Identify which cell holds the provided text, then report its (X, Y) central coordinate. 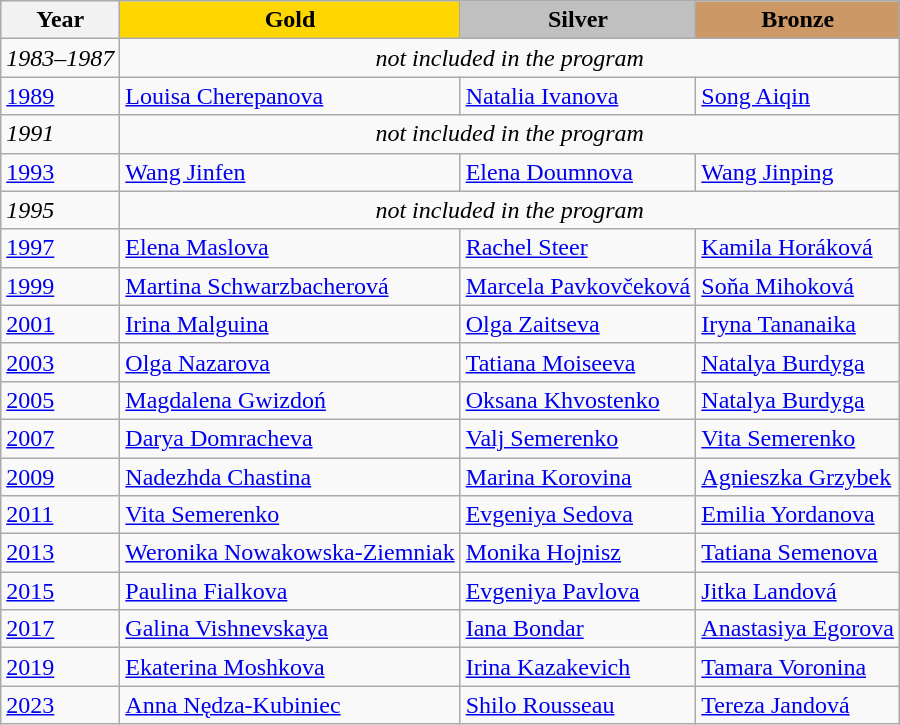
Tereza Jandová (798, 705)
Darya Domracheva (290, 438)
Agnieszka Grzybek (798, 477)
Olga Nazarova (290, 362)
Anastasiya Egorova (798, 629)
Irina Kazakevich (578, 667)
Wang Jinping (798, 172)
Weronika Nowakowska-Ziemniak (290, 553)
2023 (60, 705)
Wang Jinfen (290, 172)
Monika Hojnisz (578, 553)
Shilo Rousseau (578, 705)
1997 (60, 248)
Tatiana Semenova (798, 553)
Song Aiqin (798, 96)
Magdalena Gwizdoń (290, 400)
Natalia Ivanova (578, 96)
1993 (60, 172)
Emilia Yordanova (798, 515)
Year (60, 20)
Marina Korovina (578, 477)
Rachel Steer (578, 248)
2015 (60, 591)
1991 (60, 134)
Iryna Tananaika (798, 324)
Elena Maslova (290, 248)
2007 (60, 438)
2013 (60, 553)
2019 (60, 667)
Olga Zaitseva (578, 324)
Jitka Landová (798, 591)
Gold (290, 20)
Evgeniya Sedova (578, 515)
2001 (60, 324)
Galina Vishnevskaya (290, 629)
Louisa Cherepanova (290, 96)
Nadezhda Chastina (290, 477)
Evgeniya Pavlova (578, 591)
Tamara Voronina (798, 667)
Silver (578, 20)
1989 (60, 96)
Elena Doumnova (578, 172)
Bronze (798, 20)
1999 (60, 286)
Iana Bondar (578, 629)
Kamila Horáková (798, 248)
Oksana Khvostenko (578, 400)
2003 (60, 362)
Valj Semerenko (578, 438)
1995 (60, 210)
2005 (60, 400)
2009 (60, 477)
2011 (60, 515)
1983–1987 (60, 58)
2017 (60, 629)
Marcela Pavkovčeková (578, 286)
Paulina Fialkova (290, 591)
Irina Malguina (290, 324)
Tatiana Moiseeva (578, 362)
Ekaterina Moshkova (290, 667)
Soňa Mihoková (798, 286)
Martina Schwarzbacherová (290, 286)
Anna Nędza-Kubiniec (290, 705)
